Pinpoint the cell where the given text exists, returning its [x, y] midpoint coordinate. 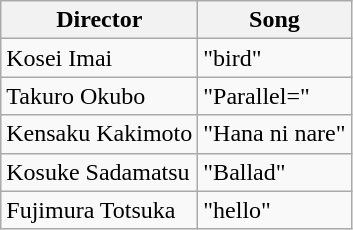
"Parallel=" [274, 96]
"hello" [274, 210]
Kosei Imai [100, 58]
"Hana ni nare" [274, 134]
Song [274, 20]
"bird" [274, 58]
Director [100, 20]
Kosuke Sadamatsu [100, 172]
Kensaku Kakimoto [100, 134]
Takuro Okubo [100, 96]
Fujimura Totsuka [100, 210]
"Ballad" [274, 172]
